Output the [X, Y] coordinate of the center of the cell containing the given text.  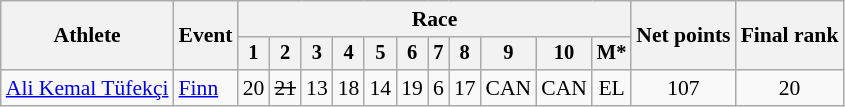
Athlete [88, 36]
21 [285, 88]
14 [380, 88]
Ali Kemal Tüfekçi [88, 88]
3 [317, 54]
17 [465, 88]
7 [438, 54]
1 [254, 54]
9 [509, 54]
18 [349, 88]
EL [612, 88]
107 [683, 88]
Race [435, 19]
19 [412, 88]
M* [612, 54]
Net points [683, 36]
13 [317, 88]
Finn [206, 88]
10 [564, 54]
5 [380, 54]
Event [206, 36]
2 [285, 54]
8 [465, 54]
4 [349, 54]
Final rank [790, 36]
